Return (X, Y) of the center of cell containing provided text 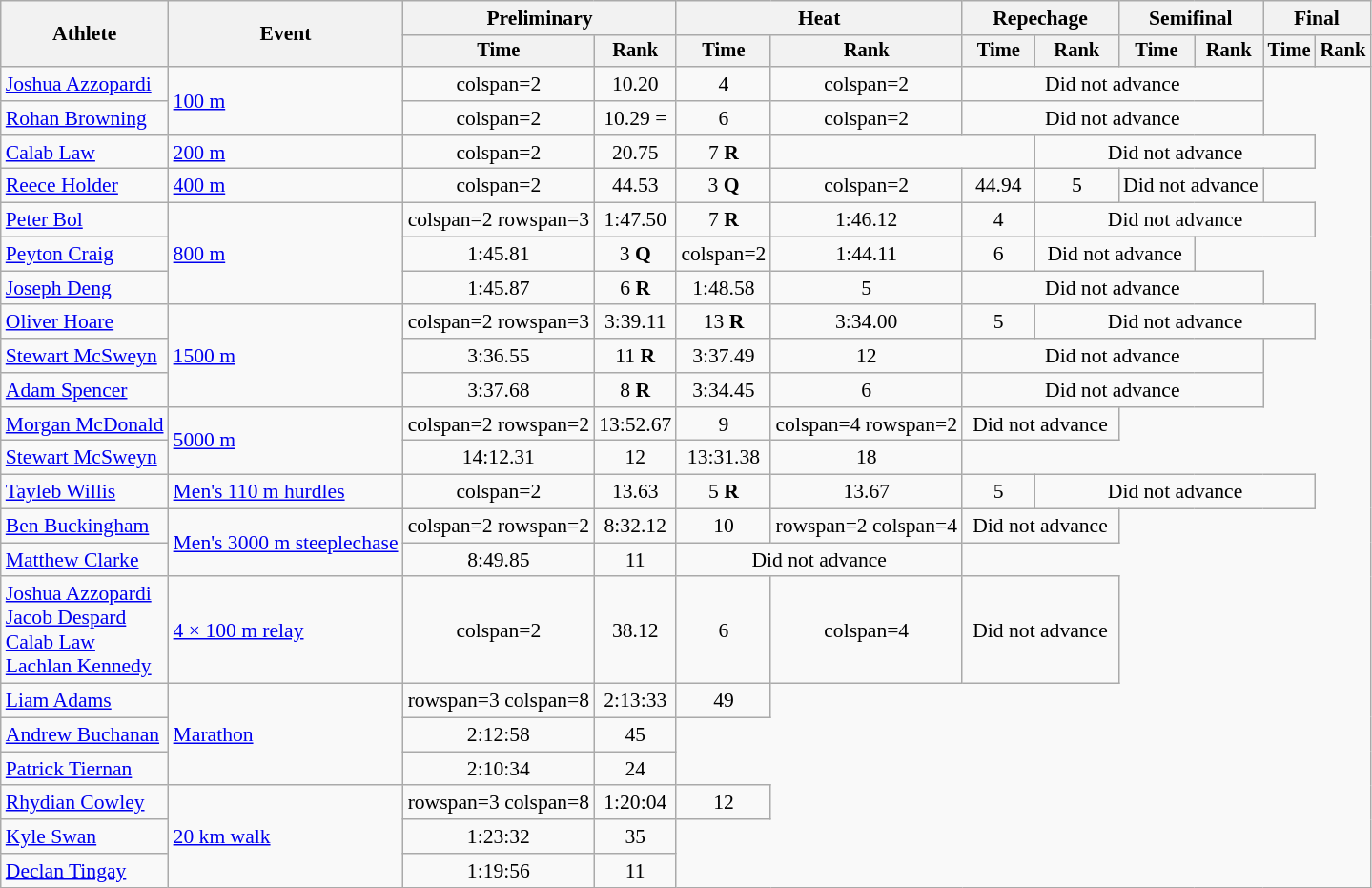
Joshua Azzopardi (85, 84)
Kyle Swan (85, 836)
8:49.85 (500, 560)
Matthew Clarke (85, 560)
100 m (286, 101)
4 × 100 m relay (286, 630)
3:39.11 (635, 322)
1:20:04 (635, 803)
10.20 (635, 84)
38.12 (635, 630)
Tayleb Willis (85, 492)
Andrew Buchanan (85, 735)
3:37.49 (723, 356)
3:36.55 (500, 356)
Adam Spencer (85, 390)
13:31.38 (723, 458)
Calab Law (85, 153)
11 R (635, 356)
Semifinal (1191, 18)
Declan Tingay (85, 871)
Reece Holder (85, 186)
2:10:34 (500, 769)
Rhydian Cowley (85, 803)
Ben Buckingham (85, 527)
35 (635, 836)
1:48.58 (723, 288)
Rohan Browning (85, 118)
13.63 (635, 492)
200 m (286, 153)
colspan=4 (866, 630)
Morgan McDonald (85, 424)
20 km walk (286, 837)
49 (723, 701)
2:12:58 (500, 735)
1:23:32 (500, 836)
Preliminary (540, 18)
3:34.45 (723, 390)
Repechage (1040, 18)
Athlete (85, 34)
3:37.68 (500, 390)
20.75 (635, 153)
1:46.12 (866, 220)
6 R (635, 288)
1:44.11 (866, 255)
1:47.50 (635, 220)
8:32.12 (635, 527)
Event (286, 34)
Men's 3000 m steeplechase (286, 544)
1:19:56 (500, 871)
Patrick Tiernan (85, 769)
Peyton Craig (85, 255)
1500 m (286, 357)
18 (866, 458)
14:12.31 (500, 458)
Heat (819, 18)
Men's 110 m hurdles (286, 492)
10 (723, 527)
44.53 (635, 186)
3:34.00 (866, 322)
1:45.87 (500, 288)
5000 m (286, 441)
1:45.81 (500, 255)
Oliver Hoare (85, 322)
45 (635, 735)
9 (723, 424)
44.94 (999, 186)
Joseph Deng (85, 288)
10.29 = (635, 118)
13 R (723, 322)
Marathon (286, 734)
Final (1317, 18)
13.67 (866, 492)
13:52.67 (635, 424)
5 R (723, 492)
400 m (286, 186)
8 R (635, 390)
800 m (286, 254)
Liam Adams (85, 701)
rowspan=2 colspan=4 (866, 527)
24 (635, 769)
Peter Bol (85, 220)
2:13:33 (635, 701)
Joshua Azzopardi Jacob Despard Calab Law Lachlan Kennedy (85, 630)
colspan=4 rowspan=2 (866, 424)
